Find where the given text appears and provide that cell's center as [x, y] coordinate. 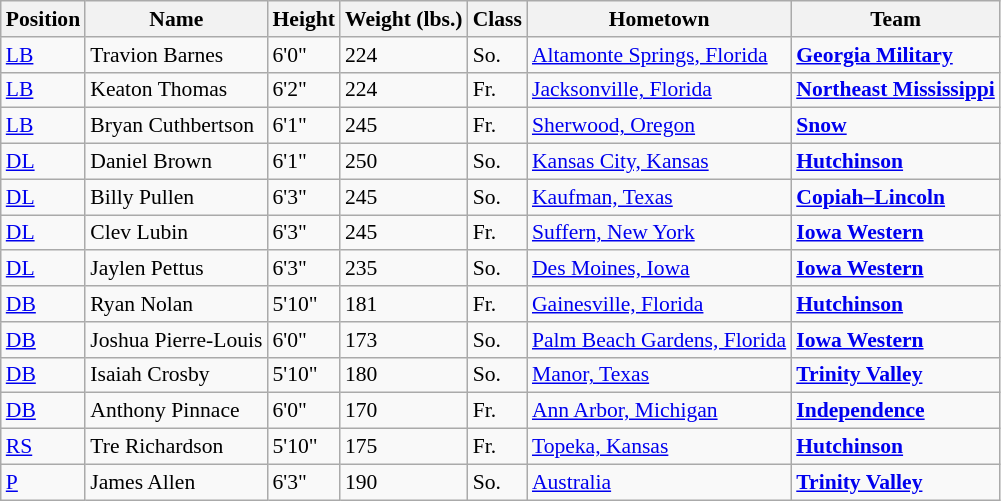
170 [404, 411]
Class [498, 19]
Ann Arbor, Michigan [659, 411]
Jaylen Pettus [176, 269]
Topeka, Kansas [659, 447]
235 [404, 269]
Manor, Texas [659, 375]
Keaton Thomas [176, 90]
Tre Richardson [176, 447]
Bryan Cuthbertson [176, 126]
181 [404, 304]
Snow [896, 126]
190 [404, 482]
Travion Barnes [176, 55]
Isaiah Crosby [176, 375]
175 [404, 447]
173 [404, 340]
Sherwood, Oregon [659, 126]
Billy Pullen [176, 197]
Northeast Mississippi [896, 90]
Gainesville, Florida [659, 304]
Georgia Military [896, 55]
Suffern, New York [659, 233]
6'2" [303, 90]
Height [303, 19]
RS [43, 447]
Weight (lbs.) [404, 19]
Ryan Nolan [176, 304]
Kansas City, Kansas [659, 162]
Hometown [659, 19]
P [43, 482]
Name [176, 19]
Australia [659, 482]
Des Moines, Iowa [659, 269]
Independence [896, 411]
Kaufman, Texas [659, 197]
Anthony Pinnace [176, 411]
Clev Lubin [176, 233]
Position [43, 19]
Palm Beach Gardens, Florida [659, 340]
250 [404, 162]
180 [404, 375]
James Allen [176, 482]
Copiah–Lincoln [896, 197]
Joshua Pierre-Louis [176, 340]
Altamonte Springs, Florida [659, 55]
Daniel Brown [176, 162]
Team [896, 19]
Jacksonville, Florida [659, 90]
